Pinpoint the cell where the given text exists, returning its (X, Y) midpoint coordinate. 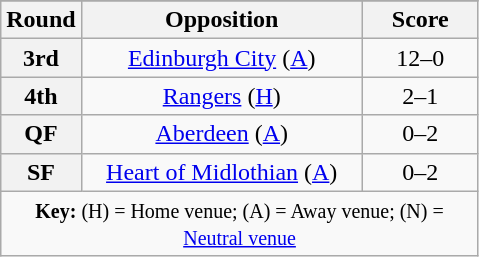
Opposition (222, 20)
QF (41, 134)
Aberdeen (A) (222, 134)
Key: (H) = Home venue; (A) = Away venue; (N) = Neutral venue (240, 224)
3rd (41, 58)
12–0 (420, 58)
Rangers (H) (222, 96)
4th (41, 96)
Heart of Midlothian (A) (222, 172)
Round (41, 20)
Score (420, 20)
2–1 (420, 96)
Edinburgh City (A) (222, 58)
SF (41, 172)
